From the cell containing the given text, extract its center point as (X, Y) coordinate. 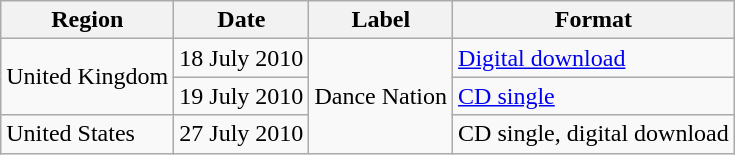
Label (381, 20)
Digital download (594, 58)
CD single (594, 96)
19 July 2010 (242, 96)
United Kingdom (88, 77)
Region (88, 20)
Format (594, 20)
18 July 2010 (242, 58)
Dance Nation (381, 96)
27 July 2010 (242, 134)
CD single, digital download (594, 134)
United States (88, 134)
Date (242, 20)
